Return (x, y) of the center of cell containing provided text 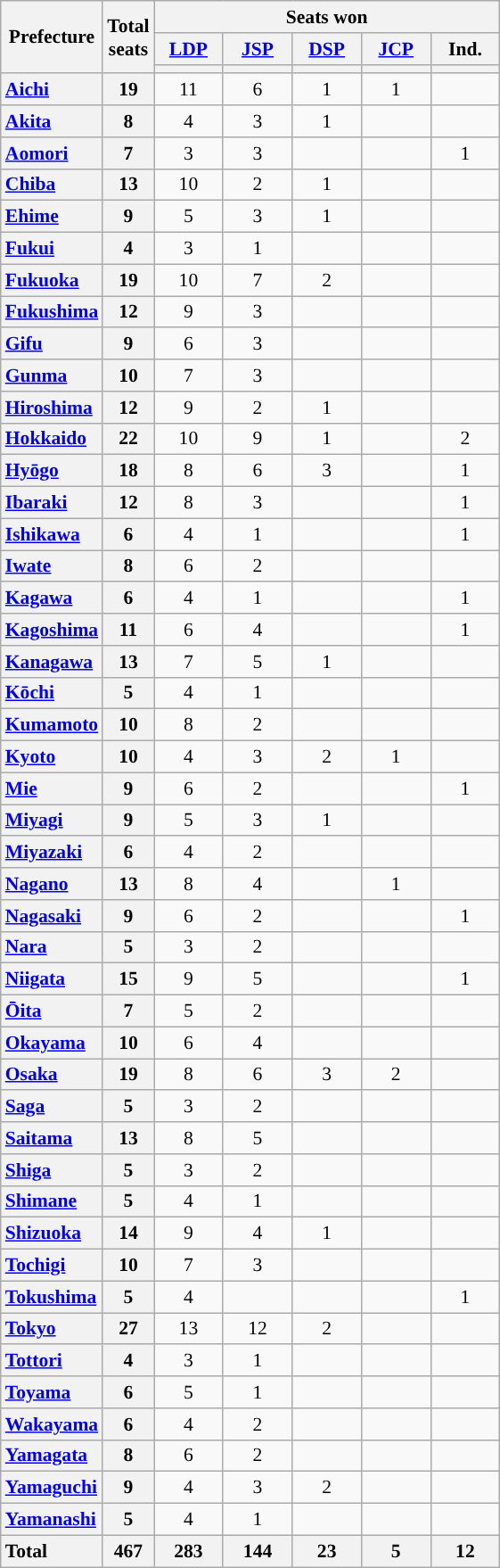
Shiga (52, 1170)
Fukui (52, 249)
Tokyo (52, 1329)
Mie (52, 788)
14 (128, 1234)
Prefecture (52, 37)
18 (128, 471)
Nagasaki (52, 916)
283 (189, 1551)
Ōita (52, 1011)
Yamagata (52, 1456)
Gifu (52, 344)
Yamaguchi (52, 1488)
27 (128, 1329)
LDP (189, 49)
Kumamoto (52, 725)
JCP (396, 49)
Miyagi (52, 821)
Niigata (52, 979)
Kōchi (52, 693)
Miyazaki (52, 853)
Gunma (52, 375)
Akita (52, 121)
Kagoshima (52, 630)
Fukuoka (52, 280)
Kyoto (52, 757)
Ehime (52, 217)
Okayama (52, 1043)
Nara (52, 947)
Aichi (52, 90)
Iwate (52, 566)
144 (258, 1551)
Fukushima (52, 312)
Tokushima (52, 1297)
Hiroshima (52, 408)
Chiba (52, 185)
Tottori (52, 1361)
Ibaraki (52, 503)
Kanagawa (52, 662)
Total (52, 1551)
Shizuoka (52, 1234)
Ind. (465, 49)
Osaka (52, 1075)
23 (327, 1551)
Kagawa (52, 598)
JSP (258, 49)
Saga (52, 1107)
467 (128, 1551)
Tochigi (52, 1266)
22 (128, 439)
Ishikawa (52, 534)
Nagano (52, 884)
Hyōgo (52, 471)
Toyama (52, 1392)
DSP (327, 49)
Wakayama (52, 1424)
15 (128, 979)
Totalseats (128, 37)
Yamanashi (52, 1520)
Hokkaido (52, 439)
Aomori (52, 153)
Saitama (52, 1138)
Shimane (52, 1201)
Seats won (327, 17)
